Capture the cell that displays the provided text and extract its [X, Y] central coordinate. 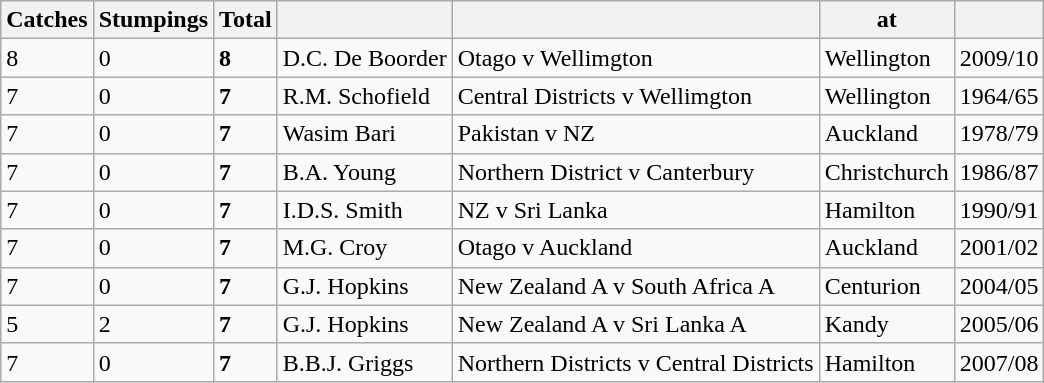
New Zealand A v South Africa A [636, 286]
I.D.S. Smith [364, 210]
B.A. Young [364, 172]
Centurion [886, 286]
2009/10 [999, 58]
1978/79 [999, 134]
2001/02 [999, 248]
Wasim Bari [364, 134]
Total [246, 20]
New Zealand A v Sri Lanka A [636, 324]
5 [47, 324]
1990/91 [999, 210]
B.B.J. Griggs [364, 362]
Kandy [886, 324]
Central Districts v Wellimgton [636, 96]
R.M. Schofield [364, 96]
at [886, 20]
Northern District v Canterbury [636, 172]
D.C. De Boorder [364, 58]
Otago v Auckland [636, 248]
Catches [47, 20]
2005/06 [999, 324]
Christchurch [886, 172]
1986/87 [999, 172]
Stumpings [153, 20]
2 [153, 324]
2004/05 [999, 286]
2007/08 [999, 362]
1964/65 [999, 96]
Northern Districts v Central Districts [636, 362]
Pakistan v NZ [636, 134]
NZ v Sri Lanka [636, 210]
M.G. Croy [364, 248]
Otago v Wellimgton [636, 58]
